Locate the cell with the specified text and output its [x, y] center coordinate. 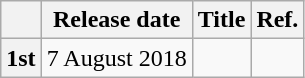
7 August 2018 [116, 58]
1st [21, 58]
Title [222, 20]
Release date [116, 20]
Ref. [278, 20]
